Locate the cell with the specified text and output its [x, y] center coordinate. 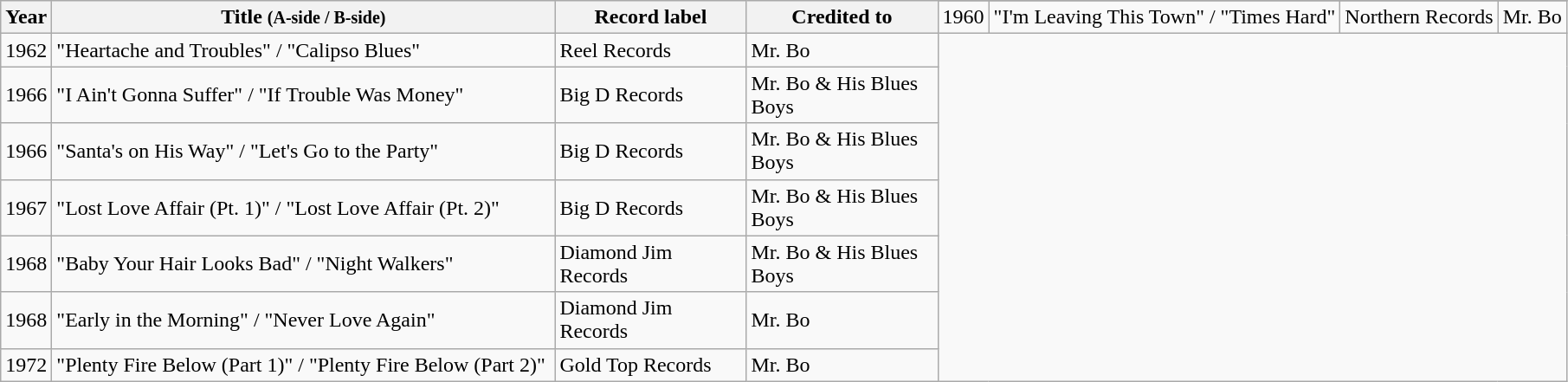
"Baby Your Hair Looks Bad" / "Night Walkers" [303, 263]
1967 [26, 208]
1960 [963, 17]
"I'm Leaving This Town" / "Times Hard" [1165, 17]
"Plenty Fire Below (Part 1)" / "Plenty Fire Below (Part 2)" [303, 365]
1962 [26, 50]
"Early in the Morning" / "Never Love Again" [303, 320]
Reel Records [651, 50]
1972 [26, 365]
Record label [651, 17]
Gold Top Records [651, 365]
Credited to [842, 17]
"Heartache and Troubles" / "Calipso Blues" [303, 50]
"Santa's on His Way" / "Let's Go to the Party" [303, 151]
Northern Records [1419, 17]
Title (A-side / B-side) [303, 17]
"I Ain't Gonna Suffer" / "If Trouble Was Money" [303, 95]
Year [26, 17]
"Lost Love Affair (Pt. 1)" / "Lost Love Affair (Pt. 2)" [303, 208]
